Return the [X, Y] coordinate for the center point of the cell that contains the specified text.  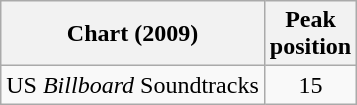
Peakposition [310, 34]
15 [310, 85]
US Billboard Soundtracks [133, 85]
Chart (2009) [133, 34]
